Pinpoint the cell where the given text exists, returning its [x, y] midpoint coordinate. 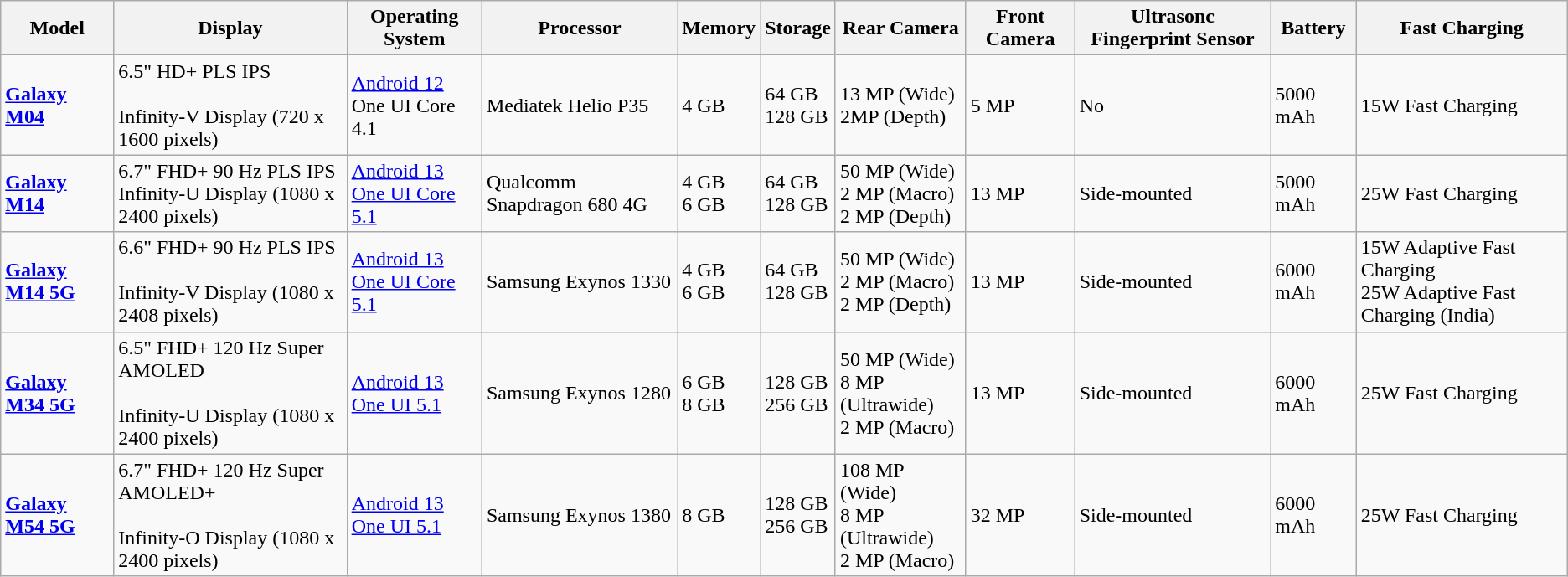
50 MP (Wide)8 MP (Ultrawide) 2 MP (Macro) [900, 393]
Battery [1313, 28]
6.5" FHD+ 120 Hz Super AMOLEDInfinity-U Display (1080 x 2400 pixels) [230, 393]
6.5" HD+ PLS IPSInfinity-V Display (720 x 1600 pixels) [230, 106]
8 GB [719, 515]
13 MP (Wide)2MP (Depth) [900, 106]
Galaxy M34 5G [57, 393]
Samsung Exynos 1280 [580, 393]
Galaxy M14 5G [57, 281]
32 MP [1020, 515]
Qualcomm Snapdragon 680 4G [580, 193]
Model [57, 28]
Galaxy M04 [57, 106]
6.7" FHD+ 120 Hz Super AMOLED+Infinity-O Display (1080 x 2400 pixels) [230, 515]
Rear Camera [900, 28]
108 MP (Wide)8 MP (Ultrawide) 2 MP (Macro) [900, 515]
Fast Charging [1462, 28]
Galaxy M14 [57, 193]
15W Adaptive Fast Charging25W Adaptive Fast Charging (India) [1462, 281]
Front Camera [1020, 28]
Galaxy M54 5G [57, 515]
Operating System [414, 28]
Display [230, 28]
6.7" FHD+ 90 Hz PLS IPSInfinity-U Display (1080 x 2400 pixels) [230, 193]
5 MP [1020, 106]
Mediatek Helio P35 [580, 106]
Storage [798, 28]
15W Fast Charging [1462, 106]
Android 12One UI Core 4.1 [414, 106]
Samsung Exynos 1380 [580, 515]
Processor [580, 28]
4 GB [719, 106]
Memory [719, 28]
No [1173, 106]
6 GB8 GB [719, 393]
Samsung Exynos 1330 [580, 281]
6.6" FHD+ 90 Hz PLS IPSInfinity-V Display (1080 x 2408 pixels) [230, 281]
Ultrasonc Fingerprint Sensor [1173, 28]
